Extract the (X, Y) coordinate from the center of the cell holding the provided text.  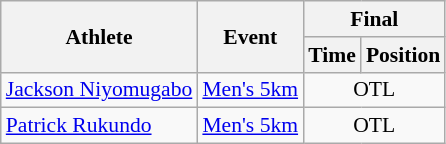
Time (332, 55)
Event (250, 36)
Jackson Niyomugabo (100, 90)
Position (403, 55)
Patrick Rukundo (100, 126)
Final (374, 19)
Athlete (100, 36)
